Return the [x, y] coordinate for the center point of the cell that contains the specified text.  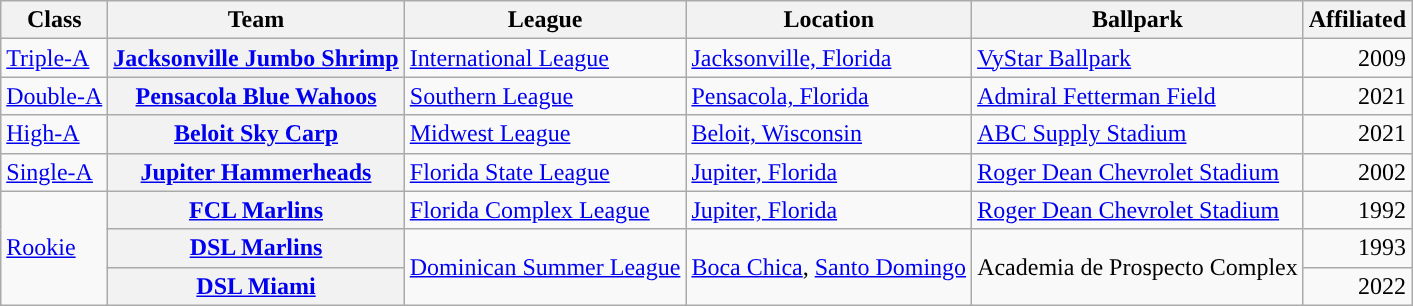
1993 [1357, 248]
Southern League [545, 96]
Class [54, 20]
Admiral Fetterman Field [1138, 96]
Pensacola Blue Wahoos [256, 96]
Rookie [54, 248]
Location [829, 20]
Jacksonville Jumbo Shrimp [256, 58]
International League [545, 58]
2022 [1357, 286]
High-A [54, 134]
Dominican Summer League [545, 267]
1992 [1357, 210]
Florida Complex League [545, 210]
FCL Marlins [256, 210]
League [545, 20]
Beloit Sky Carp [256, 134]
Affiliated [1357, 20]
Jacksonville, Florida [829, 58]
DSL Marlins [256, 248]
Team [256, 20]
Academia de Prospecto Complex [1138, 267]
2002 [1357, 172]
Jupiter Hammerheads [256, 172]
VyStar Ballpark [1138, 58]
Single-A [54, 172]
Double-A [54, 96]
Midwest League [545, 134]
Boca Chica, Santo Domingo [829, 267]
DSL Miami [256, 286]
Beloit, Wisconsin [829, 134]
ABC Supply Stadium [1138, 134]
Florida State League [545, 172]
Triple-A [54, 58]
Ballpark [1138, 20]
Pensacola, Florida [829, 96]
2009 [1357, 58]
